Pinpoint the cell where the given text exists, returning its (X, Y) midpoint coordinate. 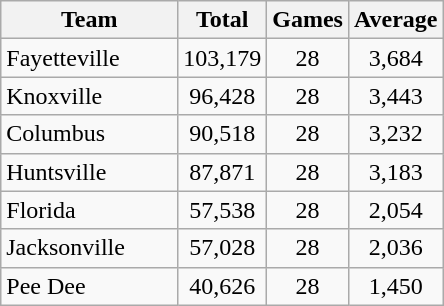
57,538 (222, 210)
96,428 (222, 96)
Average (396, 20)
Fayetteville (90, 58)
Team (90, 20)
90,518 (222, 134)
57,028 (222, 248)
3,443 (396, 96)
Games (308, 20)
Jacksonville (90, 248)
Total (222, 20)
3,232 (396, 134)
1,450 (396, 286)
87,871 (222, 172)
3,183 (396, 172)
2,036 (396, 248)
103,179 (222, 58)
Columbus (90, 134)
3,684 (396, 58)
Huntsville (90, 172)
40,626 (222, 286)
2,054 (396, 210)
Pee Dee (90, 286)
Florida (90, 210)
Knoxville (90, 96)
